Output the (x, y) coordinate of the center of the cell containing the given text.  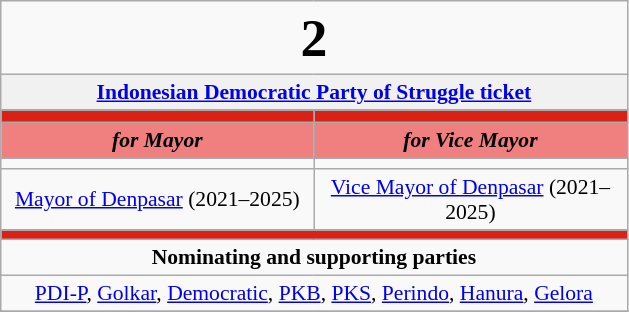
Mayor of Denpasar (2021–2025) (158, 200)
Indonesian Democratic Party of Struggle ticket (314, 92)
for Vice Mayor (470, 141)
PDI-P, Golkar, Democratic, PKB, PKS, Perindo, Hanura, Gelora (314, 294)
for Mayor (158, 141)
2 (314, 38)
Nominating and supporting parties (314, 258)
Vice Mayor of Denpasar (2021–2025) (470, 200)
